Determine the [X, Y] coordinate at the center of the cell enclosing the given text.  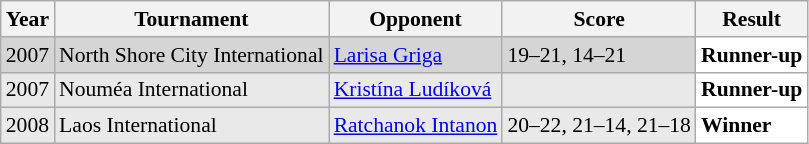
North Shore City International [192, 55]
Larisa Griga [416, 55]
Result [752, 19]
20–22, 21–14, 21–18 [599, 126]
Kristína Ludíková [416, 90]
Nouméa International [192, 90]
2008 [28, 126]
Ratchanok Intanon [416, 126]
Laos International [192, 126]
Winner [752, 126]
Score [599, 19]
Tournament [192, 19]
Opponent [416, 19]
Year [28, 19]
19–21, 14–21 [599, 55]
